Determine the [x, y] coordinate at the center of the cell enclosing the given text.  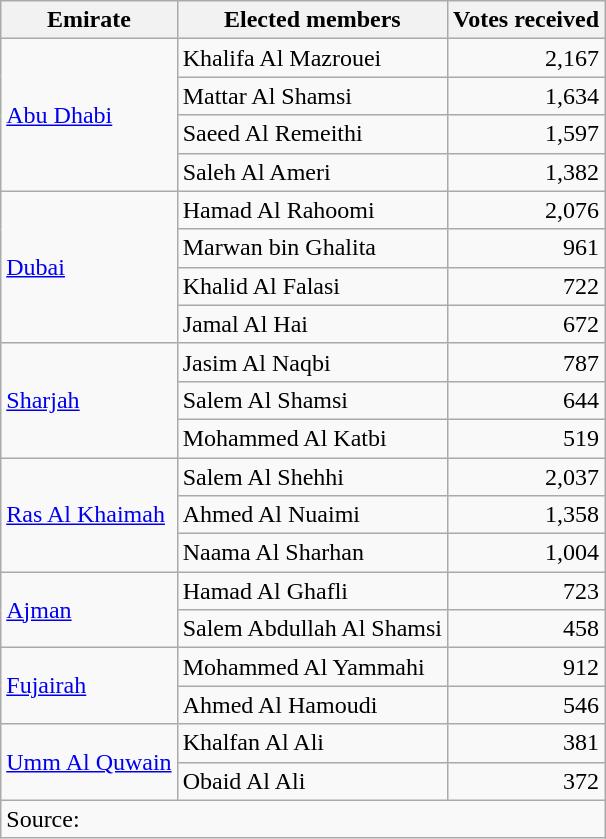
Saeed Al Remeithi [312, 134]
Hamad Al Ghafli [312, 591]
644 [526, 400]
Mohammed Al Katbi [312, 438]
722 [526, 286]
Jasim Al Naqbi [312, 362]
723 [526, 591]
1,597 [526, 134]
Emirate [89, 20]
Marwan bin Ghalita [312, 248]
Salem Al Shehhi [312, 477]
381 [526, 743]
Khalid Al Falasi [312, 286]
1,004 [526, 553]
912 [526, 667]
2,037 [526, 477]
Ahmed Al Hamoudi [312, 705]
Mohammed Al Yammahi [312, 667]
Ajman [89, 610]
Hamad Al Rahoomi [312, 210]
1,358 [526, 515]
Dubai [89, 267]
Khalfan Al Ali [312, 743]
Elected members [312, 20]
546 [526, 705]
Sharjah [89, 400]
Khalifa Al Mazrouei [312, 58]
519 [526, 438]
Ras Al Khaimah [89, 515]
Abu Dhabi [89, 115]
Umm Al Quwain [89, 762]
Fujairah [89, 686]
Jamal Al Hai [312, 324]
Source: [303, 819]
458 [526, 629]
Saleh Al Ameri [312, 172]
1,382 [526, 172]
2,167 [526, 58]
672 [526, 324]
Votes received [526, 20]
961 [526, 248]
Obaid Al Ali [312, 781]
Salem Al Shamsi [312, 400]
2,076 [526, 210]
Salem Abdullah Al Shamsi [312, 629]
Mattar Al Shamsi [312, 96]
Naama Al Sharhan [312, 553]
Ahmed Al Nuaimi [312, 515]
787 [526, 362]
1,634 [526, 96]
372 [526, 781]
